Return [X, Y] of the center of cell containing provided text 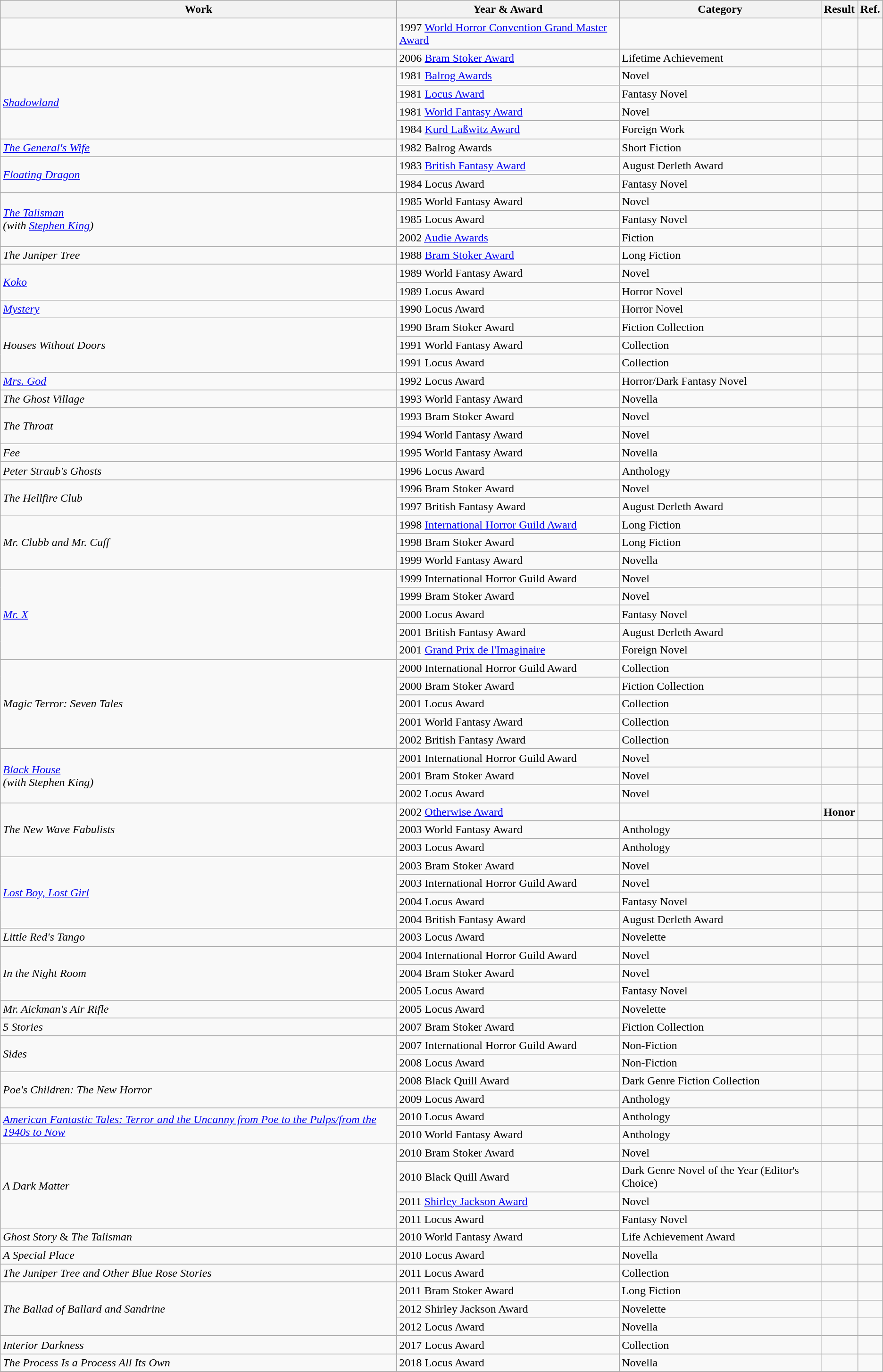
The Ballad of Ballard and Sandrine [199, 1309]
1994 World Fantasy Award [508, 435]
American Fantastic Tales: Terror and the Uncanny from Poe to the Pulps/from the 1940s to Now [199, 1126]
1992 Locus Award [508, 381]
Life Achievement Award [720, 1237]
2002 Locus Award [508, 793]
A Dark Matter [199, 1186]
Floating Dragon [199, 174]
2003 International Horror Guild Award [508, 884]
2003 Bram Stoker Award [508, 866]
1997 World Horror Convention Grand Master Award [508, 34]
Work [199, 9]
2006 Bram Stoker Award [508, 58]
2004 British Fantasy Award [508, 919]
Foreign Work [720, 130]
1981 Balrog Awards [508, 76]
The Ghost Village [199, 399]
Little Red's Tango [199, 937]
1983 British Fantasy Award [508, 165]
Fee [199, 453]
2001 Bram Stoker Award [508, 776]
2017 Locus Award [508, 1345]
Mr. Aickman's Air Rifle [199, 1009]
1982 Balrog Awards [508, 148]
Category [720, 9]
1989 Locus Award [508, 291]
2000 Locus Award [508, 614]
Lost Boy, Lost Girl [199, 893]
2001 Grand Prix de l'Imaginaire [508, 650]
1996 Bram Stoker Award [508, 488]
Lifetime Achievement [720, 58]
2007 International Horror Guild Award [508, 1045]
2002 Audie Awards [508, 237]
1990 Locus Award [508, 309]
1984 Kurd Laßwitz Award [508, 130]
1996 Locus Award [508, 471]
Poe's Children: The New Horror [199, 1090]
2000 Bram Stoker Award [508, 686]
1990 Bram Stoker Award [508, 327]
2011 Shirley Jackson Award [508, 1201]
2004 Locus Award [508, 901]
Result [839, 9]
Ghost Story & The Talisman [199, 1237]
2004 Bram Stoker Award [508, 973]
1999 World Fantasy Award [508, 561]
1998 International Horror Guild Award [508, 525]
1988 Bram Stoker Award [508, 256]
2018 Locus Award [508, 1363]
Peter Straub's Ghosts [199, 471]
2009 Locus Award [508, 1099]
2012 Locus Award [508, 1327]
In the Night Room [199, 973]
Horror/Dark Fantasy Novel [720, 381]
1999 International Horror Guild Award [508, 579]
1991 Locus Award [508, 363]
2008 Black Quill Award [508, 1081]
2001 Locus Award [508, 704]
2011 Bram Stoker Award [508, 1291]
1993 Bram Stoker Award [508, 417]
2001 World Fantasy Award [508, 722]
Houses Without Doors [199, 345]
Fiction [720, 237]
2001 International Horror Guild Award [508, 758]
The Juniper Tree and Other Blue Rose Stories [199, 1273]
2010 Black Quill Award [508, 1177]
The General's Wife [199, 148]
2010 Bram Stoker Award [508, 1153]
1991 World Fantasy Award [508, 345]
Year & Award [508, 9]
Shadowland [199, 103]
A Special Place [199, 1255]
The Throat [199, 426]
1998 Bram Stoker Award [508, 543]
5 Stories [199, 1027]
2002 Otherwise Award [508, 811]
Dark Genre Novel of the Year (Editor's Choice) [720, 1177]
Short Fiction [720, 148]
1997 British Fantasy Award [508, 506]
Mrs. God [199, 381]
Mr. Clubb and Mr. Cuff [199, 543]
1981 Locus Award [508, 94]
Koko [199, 282]
Mystery [199, 309]
1995 World Fantasy Award [508, 453]
1985 Locus Award [508, 219]
The Talisman(with Stephen King) [199, 219]
1999 Bram Stoker Award [508, 596]
Honor [839, 811]
2002 British Fantasy Award [508, 740]
Black House(with Stephen King) [199, 776]
Sides [199, 1054]
The Process Is a Process All Its Own [199, 1363]
Ref. [870, 9]
2003 World Fantasy Award [508, 830]
Mr. X [199, 614]
Foreign Novel [720, 650]
1985 World Fantasy Award [508, 201]
2000 International Horror Guild Award [508, 668]
1984 Locus Award [508, 183]
1989 World Fantasy Award [508, 273]
2008 Locus Award [508, 1063]
2004 International Horror Guild Award [508, 955]
2012 Shirley Jackson Award [508, 1309]
1993 World Fantasy Award [508, 399]
2001 British Fantasy Award [508, 632]
Interior Darkness [199, 1345]
Magic Terror: Seven Tales [199, 704]
The New Wave Fabulists [199, 829]
1981 World Fantasy Award [508, 112]
Dark Genre Fiction Collection [720, 1081]
The Juniper Tree [199, 256]
2007 Bram Stoker Award [508, 1027]
The Hellfire Club [199, 497]
